Locate the cell with the specified text and output its (x, y) center coordinate. 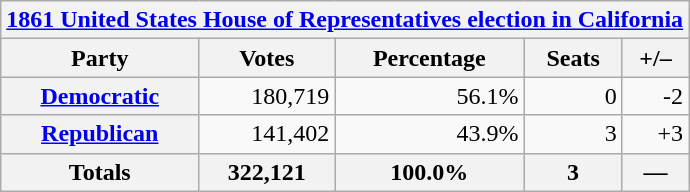
56.1% (430, 96)
+/– (655, 58)
Votes (267, 58)
-2 (655, 96)
141,402 (267, 134)
+3 (655, 134)
1861 United States House of Representatives election in California (345, 20)
0 (573, 96)
Seats (573, 58)
Percentage (430, 58)
43.9% (430, 134)
100.0% (430, 172)
180,719 (267, 96)
Democratic (100, 96)
Party (100, 58)
Totals (100, 172)
— (655, 172)
322,121 (267, 172)
Republican (100, 134)
